Return the (x, y) coordinate for the center point of the cell that contains the specified text.  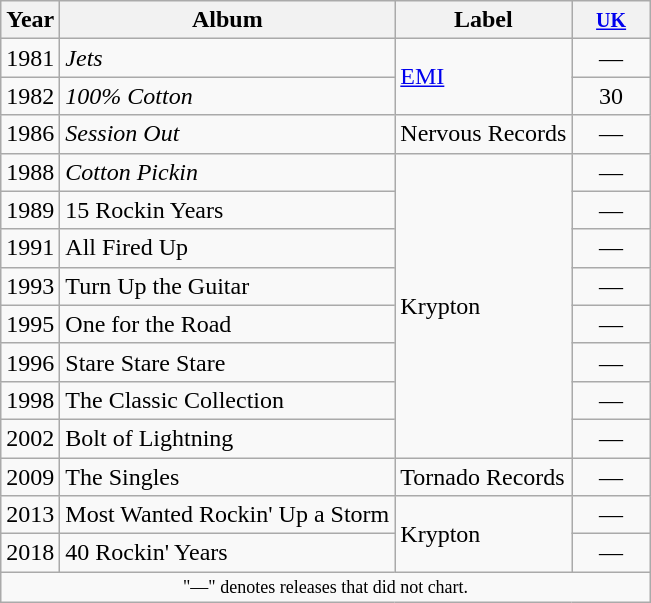
Year (30, 20)
Cotton Pickin (228, 172)
2002 (30, 438)
40 Rockin' Years (228, 553)
2013 (30, 515)
1998 (30, 400)
Tornado Records (484, 477)
Jets (228, 58)
UK (612, 20)
Bolt of Lightning (228, 438)
Turn Up the Guitar (228, 286)
15 Rockin Years (228, 210)
Nervous Records (484, 134)
Most Wanted Rockin' Up a Storm (228, 515)
1981 (30, 58)
1989 (30, 210)
The Singles (228, 477)
1982 (30, 96)
The Classic Collection (228, 400)
All Fired Up (228, 248)
"—" denotes releases that did not chart. (326, 588)
One for the Road (228, 324)
30 (612, 96)
Session Out (228, 134)
2009 (30, 477)
Stare Stare Stare (228, 362)
100% Cotton (228, 96)
1986 (30, 134)
EMI (484, 77)
Label (484, 20)
1991 (30, 248)
1993 (30, 286)
1988 (30, 172)
1996 (30, 362)
2018 (30, 553)
1995 (30, 324)
Album (228, 20)
